Find where the given text appears and provide that cell's center as [X, Y] coordinate. 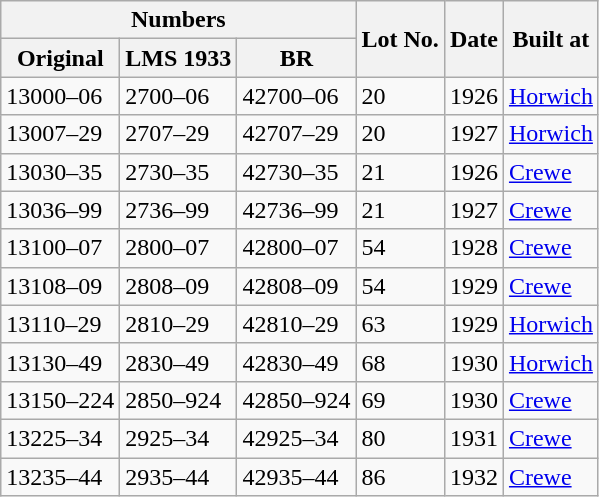
42707–29 [296, 134]
13030–35 [60, 172]
13110–29 [60, 324]
13007–29 [60, 134]
68 [400, 362]
2700–06 [178, 96]
2730–35 [178, 172]
1932 [474, 477]
2707–29 [178, 134]
42700–06 [296, 96]
42925–34 [296, 438]
42810–29 [296, 324]
Built at [550, 39]
13000–06 [60, 96]
2810–29 [178, 324]
2800–07 [178, 248]
Lot No. [400, 39]
Numbers [178, 20]
2808–09 [178, 286]
63 [400, 324]
42935–44 [296, 477]
42808–09 [296, 286]
42800–07 [296, 248]
2925–34 [178, 438]
69 [400, 400]
80 [400, 438]
BR [296, 58]
1931 [474, 438]
2736–99 [178, 210]
1928 [474, 248]
13235–44 [60, 477]
42850–924 [296, 400]
13100–07 [60, 248]
42730–35 [296, 172]
Date [474, 39]
2935–44 [178, 477]
13150–224 [60, 400]
13108–09 [60, 286]
13130–49 [60, 362]
86 [400, 477]
LMS 1933 [178, 58]
13036–99 [60, 210]
2850–924 [178, 400]
2830–49 [178, 362]
42736–99 [296, 210]
13225–34 [60, 438]
42830–49 [296, 362]
Original [60, 58]
